From the cell containing the given text, extract its center point as (X, Y) coordinate. 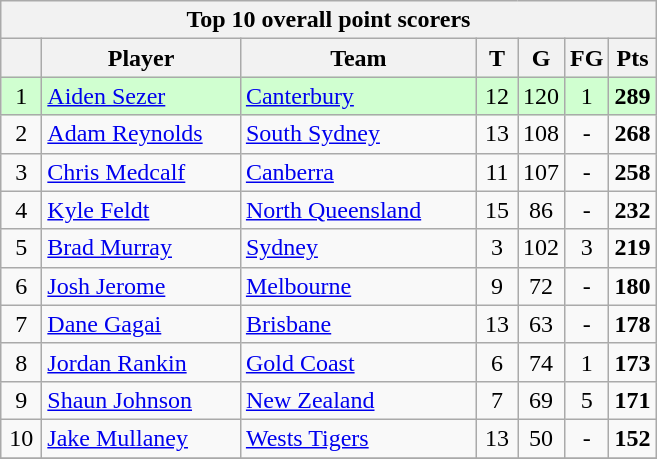
11 (496, 172)
258 (632, 172)
4 (22, 210)
219 (632, 248)
Adam Reynolds (142, 134)
Melbourne (358, 286)
72 (542, 286)
Player (142, 58)
Canterbury (358, 96)
Josh Jerome (142, 286)
Canberra (358, 172)
63 (542, 324)
268 (632, 134)
Pts (632, 58)
Sydney (358, 248)
Shaun Johnson (142, 400)
Chris Medcalf (142, 172)
Kyle Feldt (142, 210)
8 (22, 362)
Brisbane (358, 324)
FG (587, 58)
North Queensland (358, 210)
107 (542, 172)
Team (358, 58)
Jake Mullaney (142, 438)
102 (542, 248)
Gold Coast (358, 362)
74 (542, 362)
180 (632, 286)
289 (632, 96)
T (496, 58)
2 (22, 134)
South Sydney (358, 134)
Top 10 overall point scorers (328, 20)
G (542, 58)
171 (632, 400)
108 (542, 134)
178 (632, 324)
10 (22, 438)
86 (542, 210)
15 (496, 210)
New Zealand (358, 400)
Brad Murray (142, 248)
Aiden Sezer (142, 96)
69 (542, 400)
Wests Tigers (358, 438)
152 (632, 438)
12 (496, 96)
173 (632, 362)
Jordan Rankin (142, 362)
120 (542, 96)
50 (542, 438)
Dane Gagai (142, 324)
232 (632, 210)
